Pinpoint the cell where the given text exists, returning its (X, Y) midpoint coordinate. 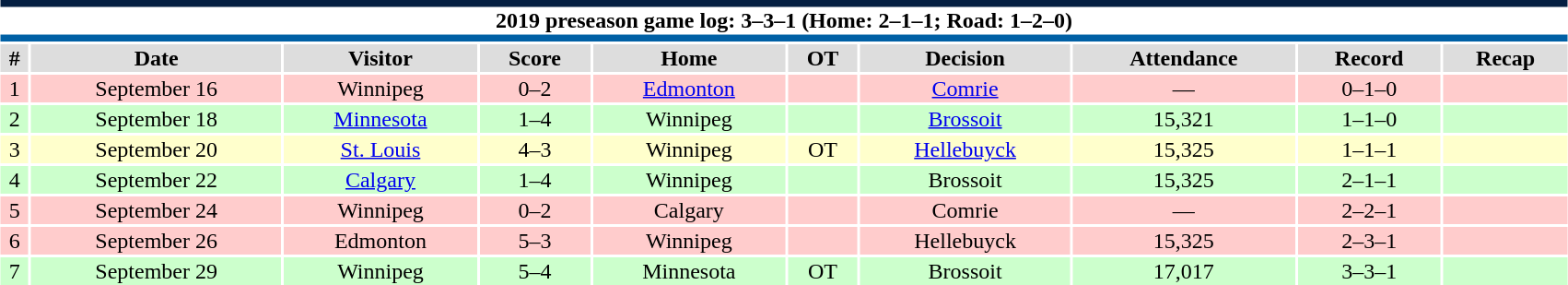
# (15, 58)
4 (15, 180)
1 (15, 89)
7 (15, 271)
Attendance (1183, 58)
September 16 (157, 89)
Date (157, 58)
17,017 (1183, 271)
15,321 (1183, 119)
1–1–0 (1369, 119)
2 (15, 119)
5 (15, 210)
September 24 (157, 210)
Visitor (380, 58)
5–3 (534, 241)
3 (15, 149)
Recap (1505, 58)
September 22 (157, 180)
2–3–1 (1369, 241)
September 26 (157, 241)
Record (1369, 58)
September 20 (157, 149)
2–2–1 (1369, 210)
1–1–1 (1369, 149)
0–1–0 (1369, 89)
St. Louis (380, 149)
4–3 (534, 149)
September 29 (157, 271)
2–1–1 (1369, 180)
Score (534, 58)
Home (689, 58)
September 18 (157, 119)
Decision (965, 58)
2019 preseason game log: 3–3–1 (Home: 2–1–1; Road: 1–2–0) (784, 20)
5–4 (534, 271)
6 (15, 241)
3–3–1 (1369, 271)
